Provide the [X, Y] coordinate of the cell's center where the given text is located.  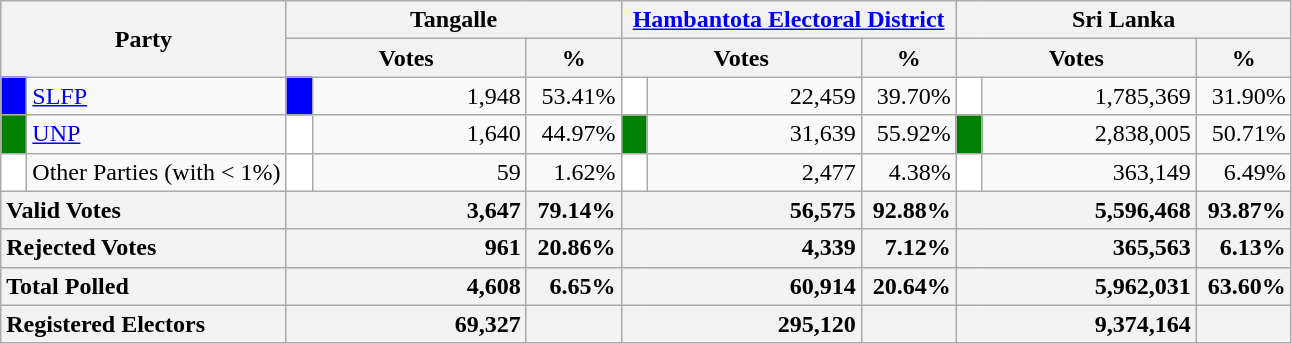
Registered Electors [144, 324]
1,640 [419, 134]
Tangalle [454, 20]
5,596,468 [1076, 210]
1,785,369 [1089, 96]
63.60% [1244, 286]
20.64% [908, 286]
4,608 [406, 286]
50.71% [1244, 134]
4,339 [741, 248]
295,120 [741, 324]
31.90% [1244, 96]
Hambantota Electoral District [788, 20]
60,914 [741, 286]
5,962,031 [1076, 286]
Rejected Votes [144, 248]
55.92% [908, 134]
Party [144, 39]
9,374,164 [1076, 324]
92.88% [908, 210]
44.97% [574, 134]
20.86% [574, 248]
79.14% [574, 210]
1.62% [574, 172]
69,327 [406, 324]
UNP [156, 134]
93.87% [1244, 210]
59 [419, 172]
Other Parties (with < 1%) [156, 172]
22,459 [754, 96]
2,838,005 [1089, 134]
6.65% [574, 286]
39.70% [908, 96]
365,563 [1076, 248]
961 [406, 248]
Valid Votes [144, 210]
363,149 [1089, 172]
7.12% [908, 248]
4.38% [908, 172]
Total Polled [144, 286]
2,477 [754, 172]
56,575 [741, 210]
6.13% [1244, 248]
31,639 [754, 134]
Sri Lanka [1124, 20]
3,647 [406, 210]
6.49% [1244, 172]
53.41% [574, 96]
SLFP [156, 96]
1,948 [419, 96]
